Return [X, Y] of the center of cell containing provided text 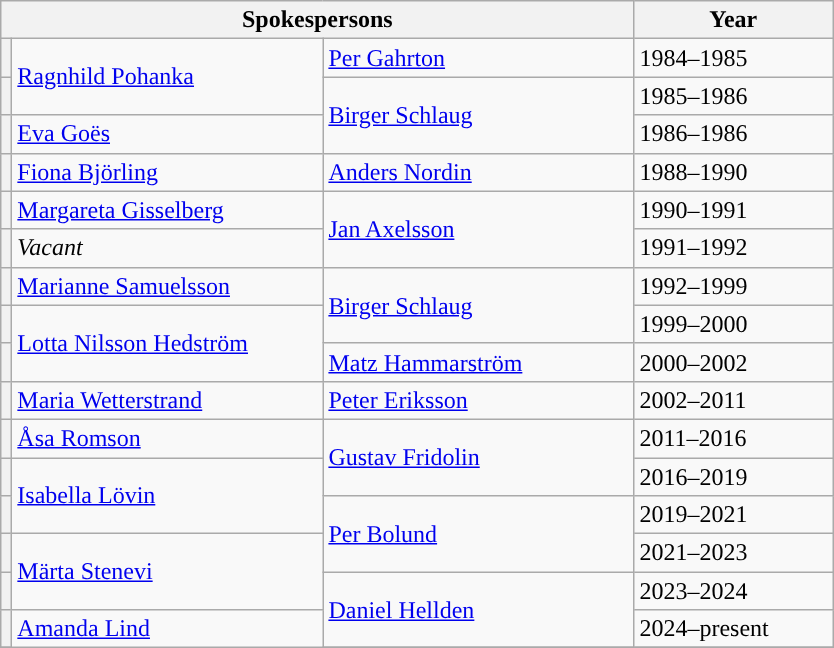
Year [734, 20]
Anders Nordin [478, 172]
2023–2024 [734, 591]
Maria Wetterstrand [168, 400]
Spokespersons [318, 20]
Peter Eriksson [478, 400]
Marianne Samuelsson [168, 286]
Gustav Fridolin [478, 457]
Margareta Gisselberg [168, 210]
Eva Goës [168, 134]
Åsa Romson [168, 438]
2016–2019 [734, 477]
Fiona Björling [168, 172]
2024–present [734, 629]
2000–2002 [734, 362]
1992–1999 [734, 286]
1990–1991 [734, 210]
1999–2000 [734, 324]
1985–1986 [734, 96]
2021–2023 [734, 553]
Jan Axelsson [478, 229]
Märta Stenevi [168, 572]
Isabella Lövin [168, 496]
Ragnhild Pohanka [168, 77]
Vacant [168, 248]
1986–1986 [734, 134]
2002–2011 [734, 400]
Per Gahrton [478, 58]
2011–2016 [734, 438]
Amanda Lind [168, 629]
Matz Hammarström [478, 362]
2019–2021 [734, 515]
Daniel Hellden [478, 610]
Lotta Nilsson Hedström [168, 343]
Per Bolund [478, 534]
1988–1990 [734, 172]
1991–1992 [734, 248]
1984–1985 [734, 58]
